Identify which cell holds the provided text, then report its [X, Y] central coordinate. 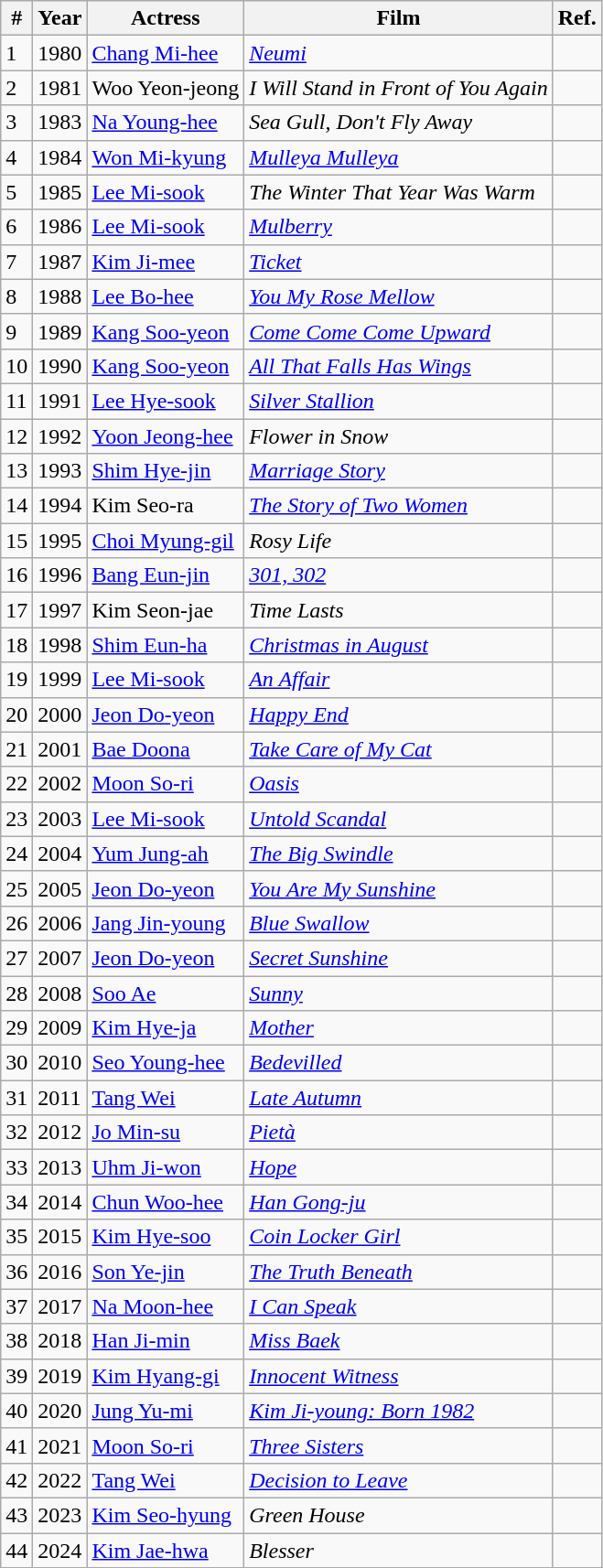
Film [399, 18]
39 [16, 1376]
Seo Young-hee [166, 1063]
1996 [60, 575]
1987 [60, 262]
2000 [60, 714]
Kim Seo-hyung [166, 1515]
Won Mi-kyung [166, 157]
1985 [60, 192]
Pietà [399, 1133]
2022 [60, 1480]
Na Young-hee [166, 123]
Chang Mi-hee [166, 53]
2003 [60, 819]
2006 [60, 923]
Jung Yu-mi [166, 1411]
Mother [399, 1028]
41 [16, 1445]
34 [16, 1202]
1988 [60, 296]
2018 [60, 1341]
32 [16, 1133]
Uhm Ji-won [166, 1167]
1983 [60, 123]
Green House [399, 1515]
2005 [60, 888]
43 [16, 1515]
2001 [60, 749]
28 [16, 993]
Sea Gull, Don't Fly Away [399, 123]
2010 [60, 1063]
An Affair [399, 680]
2011 [60, 1098]
Yoon Jeong-hee [166, 436]
Secret Sunshine [399, 958]
Shim Eun-ha [166, 645]
301, 302 [399, 575]
Jo Min-su [166, 1133]
Blesser [399, 1551]
Chun Woo-hee [166, 1202]
Soo Ae [166, 993]
2004 [60, 854]
2007 [60, 958]
Lee Hye-sook [166, 401]
Hope [399, 1167]
Neumi [399, 53]
8 [16, 296]
The Winter That Year Was Warm [399, 192]
14 [16, 506]
7 [16, 262]
2015 [60, 1237]
Late Autumn [399, 1098]
Bae Doona [166, 749]
18 [16, 645]
4 [16, 157]
Mulleya Mulleya [399, 157]
Miss Baek [399, 1341]
Lee Bo-hee [166, 296]
Sunny [399, 993]
1991 [60, 401]
2019 [60, 1376]
1980 [60, 53]
1992 [60, 436]
Innocent Witness [399, 1376]
Actress [166, 18]
1995 [60, 541]
Kim Seon-jae [166, 610]
I Will Stand in Front of You Again [399, 88]
2017 [60, 1306]
# [16, 18]
35 [16, 1237]
5 [16, 192]
36 [16, 1272]
25 [16, 888]
Han Gong-ju [399, 1202]
I Can Speak [399, 1306]
1981 [60, 88]
2014 [60, 1202]
10 [16, 366]
Kim Hyang-gi [166, 1376]
2 [16, 88]
21 [16, 749]
11 [16, 401]
31 [16, 1098]
Kim Hye-soo [166, 1237]
26 [16, 923]
Flower in Snow [399, 436]
6 [16, 227]
Coin Locker Girl [399, 1237]
2016 [60, 1272]
2012 [60, 1133]
2013 [60, 1167]
33 [16, 1167]
Oasis [399, 784]
Choi Myung-gil [166, 541]
Silver Stallion [399, 401]
15 [16, 541]
Mulberry [399, 227]
The Story of Two Women [399, 506]
1998 [60, 645]
Yum Jung-ah [166, 854]
Blue Swallow [399, 923]
Son Ye-jin [166, 1272]
Kim Ji-young: Born 1982 [399, 1411]
38 [16, 1341]
Untold Scandal [399, 819]
1997 [60, 610]
Christmas in August [399, 645]
1993 [60, 471]
2024 [60, 1551]
Come Come Come Upward [399, 331]
Year [60, 18]
2008 [60, 993]
9 [16, 331]
Kim Jae-hwa [166, 1551]
2002 [60, 784]
Woo Yeon-jeong [166, 88]
1994 [60, 506]
22 [16, 784]
2009 [60, 1028]
24 [16, 854]
2020 [60, 1411]
Kim Seo-ra [166, 506]
1990 [60, 366]
Jang Jin-young [166, 923]
12 [16, 436]
Take Care of My Cat [399, 749]
29 [16, 1028]
13 [16, 471]
2023 [60, 1515]
17 [16, 610]
Rosy Life [399, 541]
23 [16, 819]
16 [16, 575]
1999 [60, 680]
1984 [60, 157]
Ticket [399, 262]
You My Rose Mellow [399, 296]
1989 [60, 331]
The Truth Beneath [399, 1272]
Happy End [399, 714]
40 [16, 1411]
1 [16, 53]
Three Sisters [399, 1445]
Time Lasts [399, 610]
37 [16, 1306]
Bedevilled [399, 1063]
You Are My Sunshine [399, 888]
Decision to Leave [399, 1480]
1986 [60, 227]
3 [16, 123]
All That Falls Has Wings [399, 366]
Na Moon-hee [166, 1306]
19 [16, 680]
Marriage Story [399, 471]
Ref. [576, 18]
The Big Swindle [399, 854]
Bang Eun-jin [166, 575]
Shim Hye-jin [166, 471]
20 [16, 714]
44 [16, 1551]
2021 [60, 1445]
Han Ji-min [166, 1341]
Kim Hye-ja [166, 1028]
42 [16, 1480]
30 [16, 1063]
27 [16, 958]
Kim Ji-mee [166, 262]
